Find where the given text appears and provide that cell's center as [X, Y] coordinate. 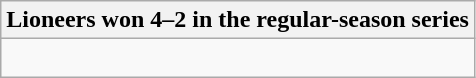
Lioneers won 4–2 in the regular-season series [238, 20]
